Identify which cell holds the provided text, then report its (x, y) central coordinate. 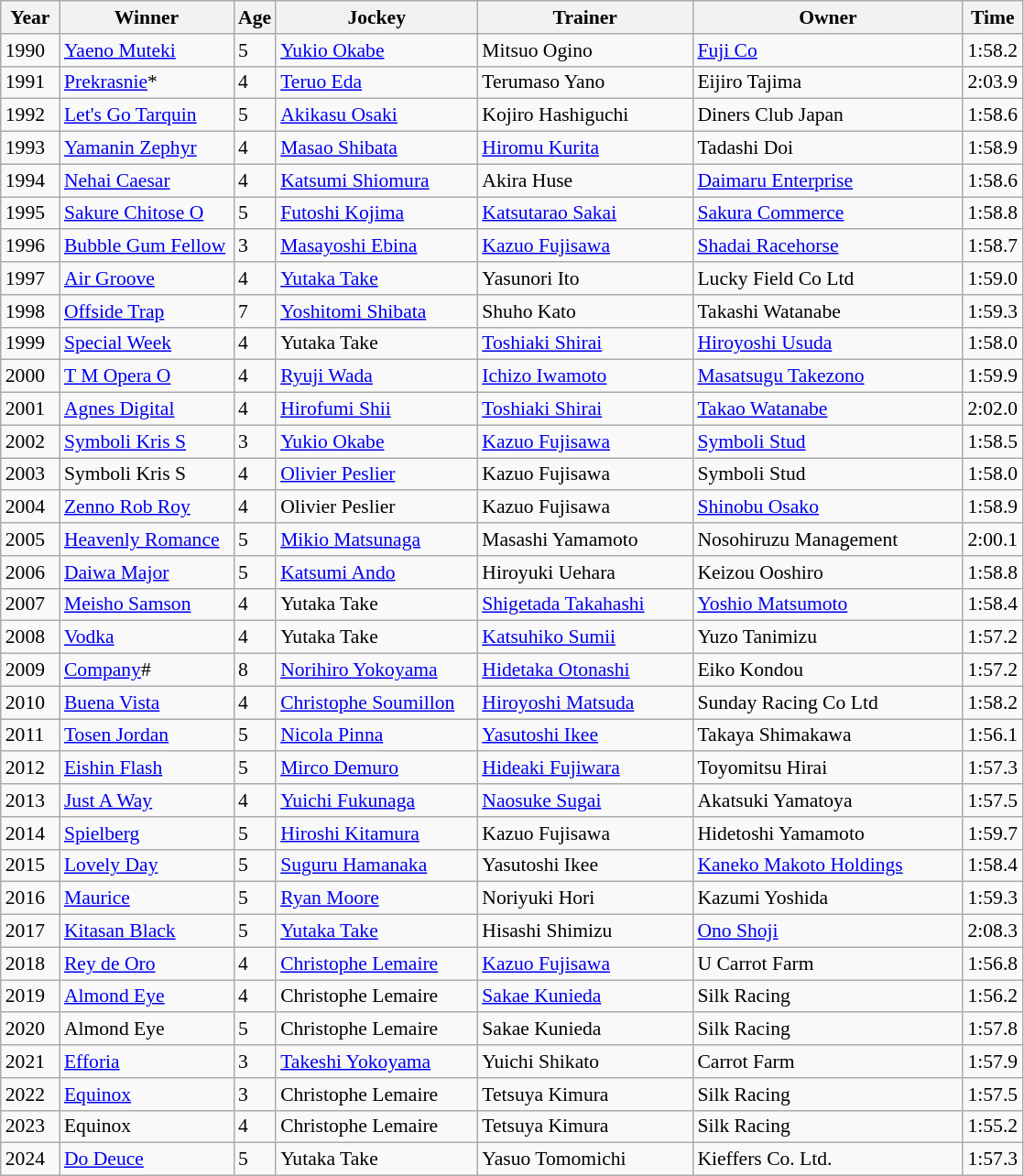
1:57.9 (993, 1062)
Let's Go Tarquin (147, 115)
Takashi Watanabe (828, 311)
2008 (30, 637)
Noriyuki Hori (584, 898)
Katsumi Ando (376, 572)
Zenno Rob Roy (147, 507)
Carrot Farm (828, 1062)
Sunday Racing Co Ltd (828, 702)
Fuji Co (828, 50)
Prekrasnie* (147, 82)
Mitsuo Ogino (584, 50)
2015 (30, 866)
Efforia (147, 1062)
Spielberg (147, 833)
Hisashi Shimizu (584, 931)
Do Deuce (147, 1160)
Yuichi Fukunaga (376, 800)
2003 (30, 474)
Meisho Samson (147, 604)
Kojiro Hashiguchi (584, 115)
2:00.1 (993, 539)
Yasuo Tomomichi (584, 1160)
Buena Vista (147, 702)
Hiroyoshi Matsuda (584, 702)
Lovely Day (147, 866)
Daimaru Enterprise (828, 180)
1:58.5 (993, 441)
Ryan Moore (376, 898)
Yuichi Shikato (584, 1062)
Katsutarao Sakai (584, 213)
T M Opera O (147, 376)
Ryuji Wada (376, 376)
1:56.2 (993, 996)
2:02.0 (993, 409)
Futoshi Kojima (376, 213)
2:08.3 (993, 931)
Company# (147, 670)
Mirco Demuro (376, 768)
1:56.8 (993, 964)
2012 (30, 768)
2006 (30, 572)
Yoshitomi Shibata (376, 311)
Mikio Matsunaga (376, 539)
Akikasu Osaki (376, 115)
Owner (828, 17)
Hideaki Fujiwara (584, 768)
Keizou Ooshiro (828, 572)
Winner (147, 17)
1:59.7 (993, 833)
Takaya Shimakawa (828, 735)
Special Week (147, 343)
Christophe Soumillon (376, 702)
Eiko Kondou (828, 670)
1:59.9 (993, 376)
Shadai Racehorse (828, 246)
Shinobu Osako (828, 507)
2023 (30, 1127)
Yamanin Zephyr (147, 148)
Hiroshi Kitamura (376, 833)
2022 (30, 1094)
1998 (30, 311)
1:55.2 (993, 1127)
Hidetaka Otonashi (584, 670)
Age (255, 17)
Hirofumi Shii (376, 409)
Akira Huse (584, 180)
Eishin Flash (147, 768)
8 (255, 670)
Eijiro Tajima (828, 82)
Rey de Oro (147, 964)
Takeshi Yokoyama (376, 1062)
Masao Shibata (376, 148)
Tosen Jordan (147, 735)
2011 (30, 735)
Shuho Kato (584, 311)
2024 (30, 1160)
Takao Watanabe (828, 409)
Sakura Commerce (828, 213)
1996 (30, 246)
Naosuke Sugai (584, 800)
Katsumi Shiomura (376, 180)
Suguru Hamanaka (376, 866)
Daiwa Major (147, 572)
Kieffers Co. Ltd. (828, 1160)
Offside Trap (147, 311)
1994 (30, 180)
Norihiro Yokoyama (376, 670)
Yoshio Matsumoto (828, 604)
Nosohiruzu Management (828, 539)
Masashi Yamamoto (584, 539)
Agnes Digital (147, 409)
2001 (30, 409)
Hiromu Kurita (584, 148)
Kazumi Yoshida (828, 898)
1997 (30, 278)
Terumaso Yano (584, 82)
Masayoshi Ebina (376, 246)
2013 (30, 800)
1:59.0 (993, 278)
Heavenly Romance (147, 539)
Time (993, 17)
Shigetada Takahashi (584, 604)
Sakure Chitose O (147, 213)
Diners Club Japan (828, 115)
2016 (30, 898)
Jockey (376, 17)
2002 (30, 441)
Ono Shoji (828, 931)
1999 (30, 343)
Just A Way (147, 800)
Air Groove (147, 278)
Toyomitsu Hirai (828, 768)
Akatsuki Yamatoya (828, 800)
Hiroyoshi Usuda (828, 343)
Lucky Field Co Ltd (828, 278)
1:58.7 (993, 246)
2000 (30, 376)
Kaneko Makoto Holdings (828, 866)
2018 (30, 964)
1:57.8 (993, 1029)
Masatsugu Takezono (828, 376)
2007 (30, 604)
Trainer (584, 17)
Maurice (147, 898)
Year (30, 17)
Vodka (147, 637)
Bubble Gum Fellow (147, 246)
Yuzo Tanimizu (828, 637)
1991 (30, 82)
Ichizo Iwamoto (584, 376)
2020 (30, 1029)
2004 (30, 507)
1992 (30, 115)
Yaeno Muteki (147, 50)
2:03.9 (993, 82)
1990 (30, 50)
Yasunori Ito (584, 278)
Nehai Caesar (147, 180)
7 (255, 311)
Teruo Eda (376, 82)
Tadashi Doi (828, 148)
Kitasan Black (147, 931)
Hiroyuki Uehara (584, 572)
2005 (30, 539)
1:56.1 (993, 735)
1995 (30, 213)
1993 (30, 148)
2009 (30, 670)
U Carrot Farm (828, 964)
2019 (30, 996)
Katsuhiko Sumii (584, 637)
2010 (30, 702)
Hidetoshi Yamamoto (828, 833)
Nicola Pinna (376, 735)
2021 (30, 1062)
2014 (30, 833)
2017 (30, 931)
